Locate the cell with the specified text and output its (x, y) center coordinate. 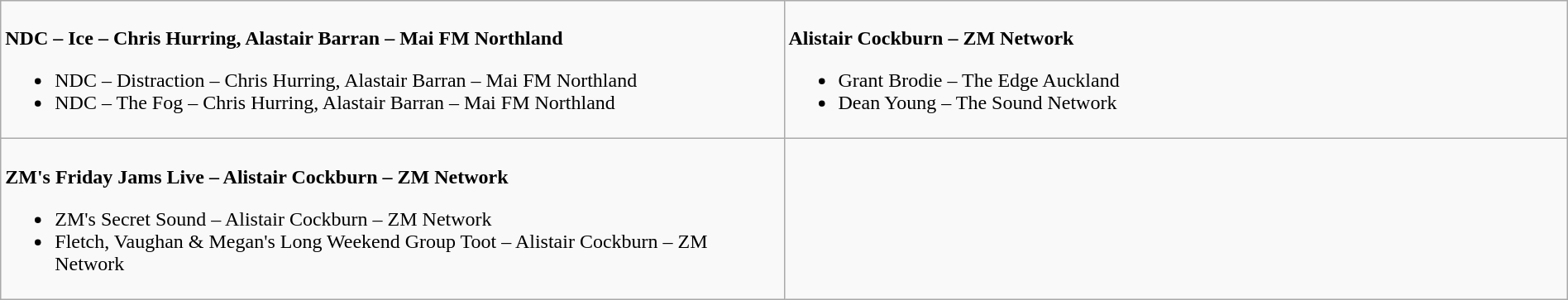
Alistair Cockburn – ZM NetworkGrant Brodie – The Edge AucklandDean Young – The Sound Network (1176, 69)
